Provide the (X, Y) coordinate of the cell's center where the given text is located.  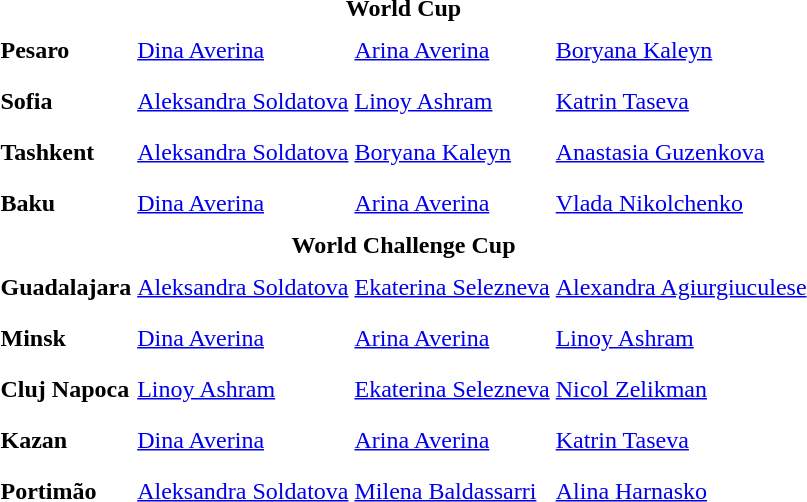
Boryana Kaleyn (452, 152)
